Scan for the cell matching the given text and deliver its (x, y) coordinate at center. 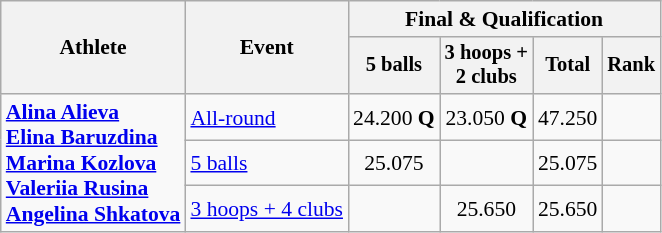
23.050 Q (486, 117)
Event (266, 48)
3 hoops + 4 clubs (266, 209)
All-round (266, 117)
3 hoops +2 clubs (486, 66)
Athlete (94, 48)
Rank (631, 66)
24.200 Q (394, 117)
Total (568, 66)
Alina AlievaElina BaruzdinaMarina KozlovaValeriia RusinaAngelina Shkatova (94, 163)
Final & Qualification (504, 19)
47.250 (568, 117)
